Scan for the cell matching the given text and deliver its (x, y) coordinate at center. 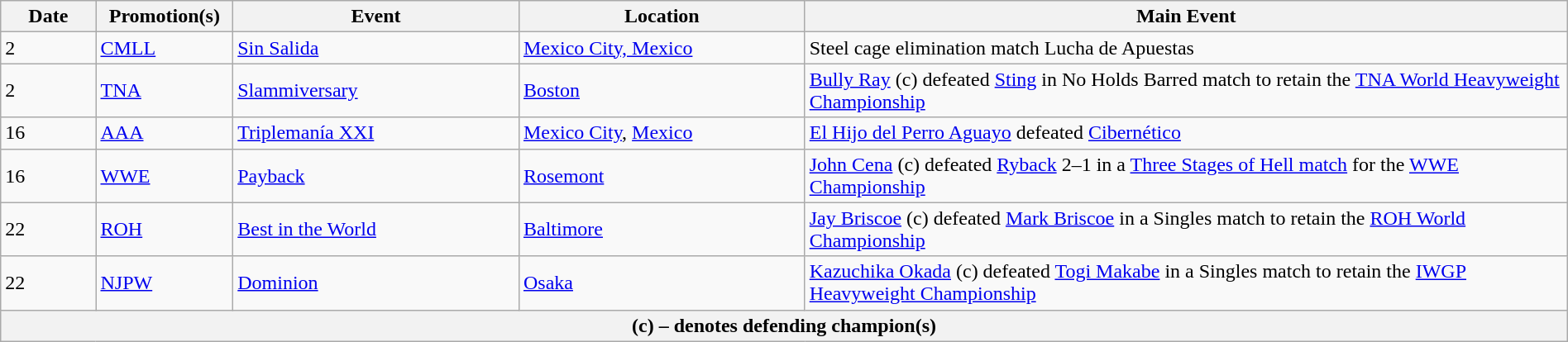
Jay Briscoe (c) defeated Mark Briscoe in a Singles match to retain the ROH World Championship (1186, 230)
Payback (376, 175)
ROH (165, 230)
Boston (662, 91)
TNA (165, 91)
Bully Ray (c) defeated Sting in No Holds Barred match to retain the TNA World Heavyweight Championship (1186, 91)
Promotion(s) (165, 17)
Osaka (662, 283)
CMLL (165, 48)
Event (376, 17)
El Hijo del Perro Aguayo defeated Cibernético (1186, 133)
Steel cage elimination match Lucha de Apuestas (1186, 48)
Kazuchika Okada (c) defeated Togi Makabe in a Singles match to retain the IWGP Heavyweight Championship (1186, 283)
Date (48, 17)
Baltimore (662, 230)
Best in the World (376, 230)
John Cena (c) defeated Ryback 2–1 in a Three Stages of Hell match for the WWE Championship (1186, 175)
WWE (165, 175)
Sin Salida (376, 48)
Slammiversary (376, 91)
(c) – denotes defending champion(s) (784, 325)
Main Event (1186, 17)
AAA (165, 133)
Triplemanía XXI (376, 133)
NJPW (165, 283)
Location (662, 17)
Dominion (376, 283)
Rosemont (662, 175)
